Provide the [X, Y] coordinate of the cell's center where the given text is located.  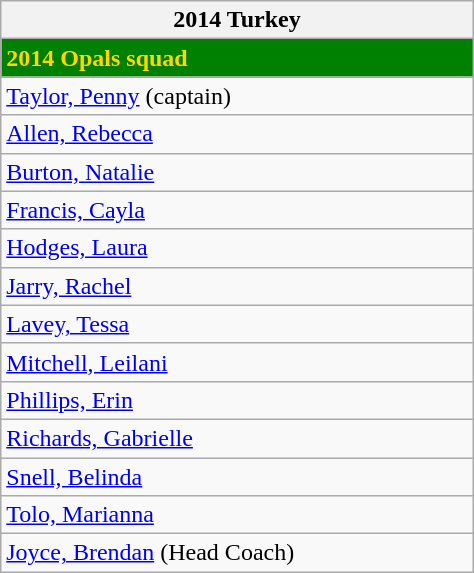
2014 Turkey [237, 20]
Taylor, Penny (captain) [237, 96]
Snell, Belinda [237, 477]
Francis, Cayla [237, 210]
Tolo, Marianna [237, 515]
Mitchell, Leilani [237, 362]
Lavey, Tessa [237, 324]
Burton, Natalie [237, 172]
Joyce, Brendan (Head Coach) [237, 553]
Jarry, Rachel [237, 286]
Hodges, Laura [237, 248]
2014 Opals squad [237, 58]
Richards, Gabrielle [237, 438]
Phillips, Erin [237, 400]
Allen, Rebecca [237, 134]
